Determine the (x, y) coordinate at the center of the cell enclosing the given text.  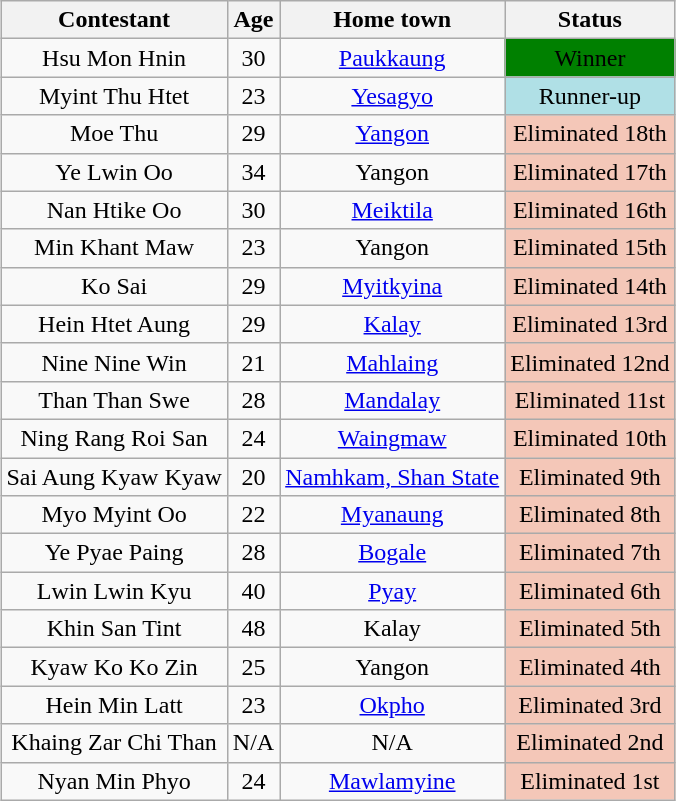
Nan Htike Oo (114, 210)
Mandalay (392, 400)
Hein Min Latt (114, 705)
Namhkam, Shan State (392, 477)
Hsu Mon Hnin (114, 58)
Eliminated 16th (590, 210)
Myitkyina (392, 286)
34 (253, 172)
Eliminated 1st (590, 781)
48 (253, 629)
21 (253, 362)
Min Khant Maw (114, 248)
Nyan Min Phyo (114, 781)
Eliminated 12nd (590, 362)
Kyaw Ko Ko Zin (114, 667)
Eliminated 14th (590, 286)
Ko Sai (114, 286)
Sai Aung Kyaw Kyaw (114, 477)
Lwin Lwin Kyu (114, 591)
20 (253, 477)
Bogale (392, 553)
Contestant (114, 20)
Eliminated 11st (590, 400)
Age (253, 20)
Eliminated 13rd (590, 324)
Khin San Tint (114, 629)
25 (253, 667)
Eliminated 8th (590, 515)
Nine Nine Win (114, 362)
22 (253, 515)
Okpho (392, 705)
Myo Myint Oo (114, 515)
Winner (590, 58)
Eliminated 7th (590, 553)
Ning Rang Roi San (114, 438)
Mahlaing (392, 362)
Eliminated 15th (590, 248)
Waingmaw (392, 438)
Yesagyo (392, 96)
Pyay (392, 591)
Myint Thu Htet (114, 96)
Meiktila (392, 210)
Home town (392, 20)
Khaing Zar Chi Than (114, 743)
Eliminated 9th (590, 477)
Paukkaung (392, 58)
Eliminated 17th (590, 172)
Eliminated 4th (590, 667)
Eliminated 5th (590, 629)
Myanaung (392, 515)
Than Than Swe (114, 400)
Hein Htet Aung (114, 324)
Runner-up (590, 96)
Ye Lwin Oo (114, 172)
Moe Thu (114, 134)
Ye Pyae Paing (114, 553)
40 (253, 591)
Mawlamyine (392, 781)
Eliminated 18th (590, 134)
Eliminated 10th (590, 438)
Status (590, 20)
Eliminated 3rd (590, 705)
Eliminated 2nd (590, 743)
Eliminated 6th (590, 591)
